Scan for the cell matching the given text and deliver its [x, y] coordinate at center. 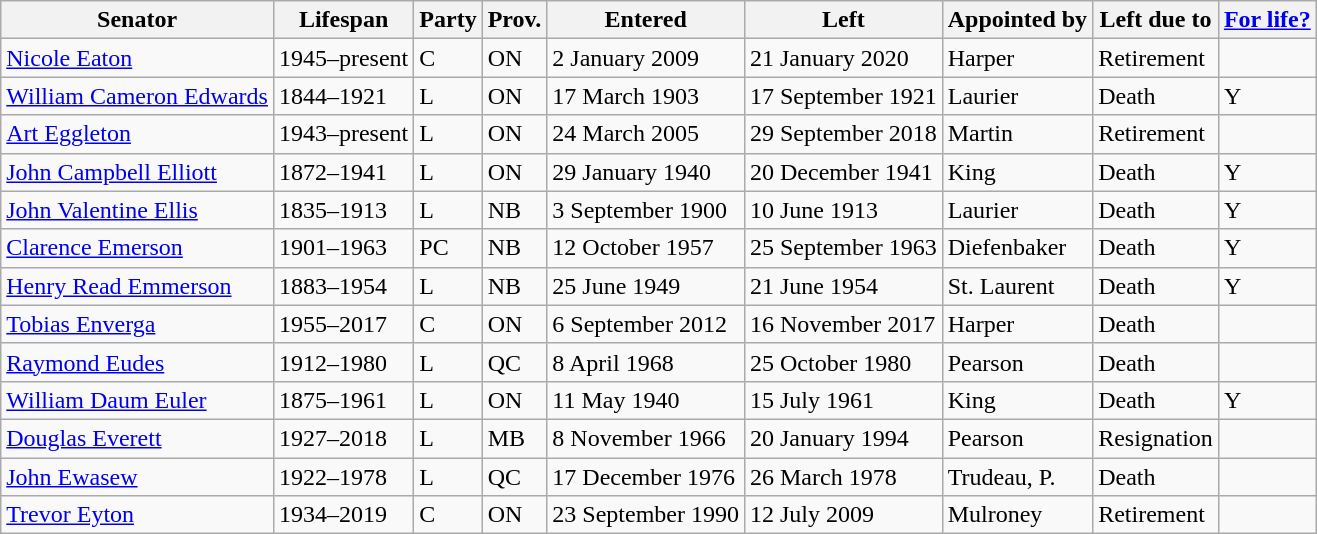
1934–2019 [343, 515]
Left [843, 20]
16 November 2017 [843, 324]
21 June 1954 [843, 286]
Diefenbaker [1017, 248]
Martin [1017, 134]
Douglas Everett [138, 438]
Senator [138, 20]
PC [448, 248]
25 June 1949 [646, 286]
20 December 1941 [843, 172]
23 September 1990 [646, 515]
Nicole Eaton [138, 58]
1955–2017 [343, 324]
6 September 2012 [646, 324]
William Cameron Edwards [138, 96]
17 September 1921 [843, 96]
St. Laurent [1017, 286]
12 October 1957 [646, 248]
3 September 1900 [646, 210]
1901–1963 [343, 248]
William Daum Euler [138, 400]
25 October 1980 [843, 362]
Henry Read Emmerson [138, 286]
Mulroney [1017, 515]
1912–1980 [343, 362]
8 November 1966 [646, 438]
1844–1921 [343, 96]
17 December 1976 [646, 477]
1945–present [343, 58]
Appointed by [1017, 20]
Entered [646, 20]
Clarence Emerson [138, 248]
John Campbell Elliott [138, 172]
8 April 1968 [646, 362]
25 September 1963 [843, 248]
1927–2018 [343, 438]
Trevor Eyton [138, 515]
1875–1961 [343, 400]
Raymond Eudes [138, 362]
10 June 1913 [843, 210]
MB [514, 438]
11 May 1940 [646, 400]
1922–1978 [343, 477]
Resignation [1156, 438]
John Valentine Ellis [138, 210]
1943–present [343, 134]
24 March 2005 [646, 134]
1872–1941 [343, 172]
2 January 2009 [646, 58]
17 March 1903 [646, 96]
1835–1913 [343, 210]
21 January 2020 [843, 58]
John Ewasew [138, 477]
29 January 1940 [646, 172]
29 September 2018 [843, 134]
12 July 2009 [843, 515]
Lifespan [343, 20]
15 July 1961 [843, 400]
For life? [1267, 20]
Trudeau, P. [1017, 477]
Tobias Enverga [138, 324]
Prov. [514, 20]
20 January 1994 [843, 438]
Left due to [1156, 20]
Party [448, 20]
1883–1954 [343, 286]
Art Eggleton [138, 134]
26 March 1978 [843, 477]
